For the text-containing cell, return its midpoint in [X, Y] coordinate format. 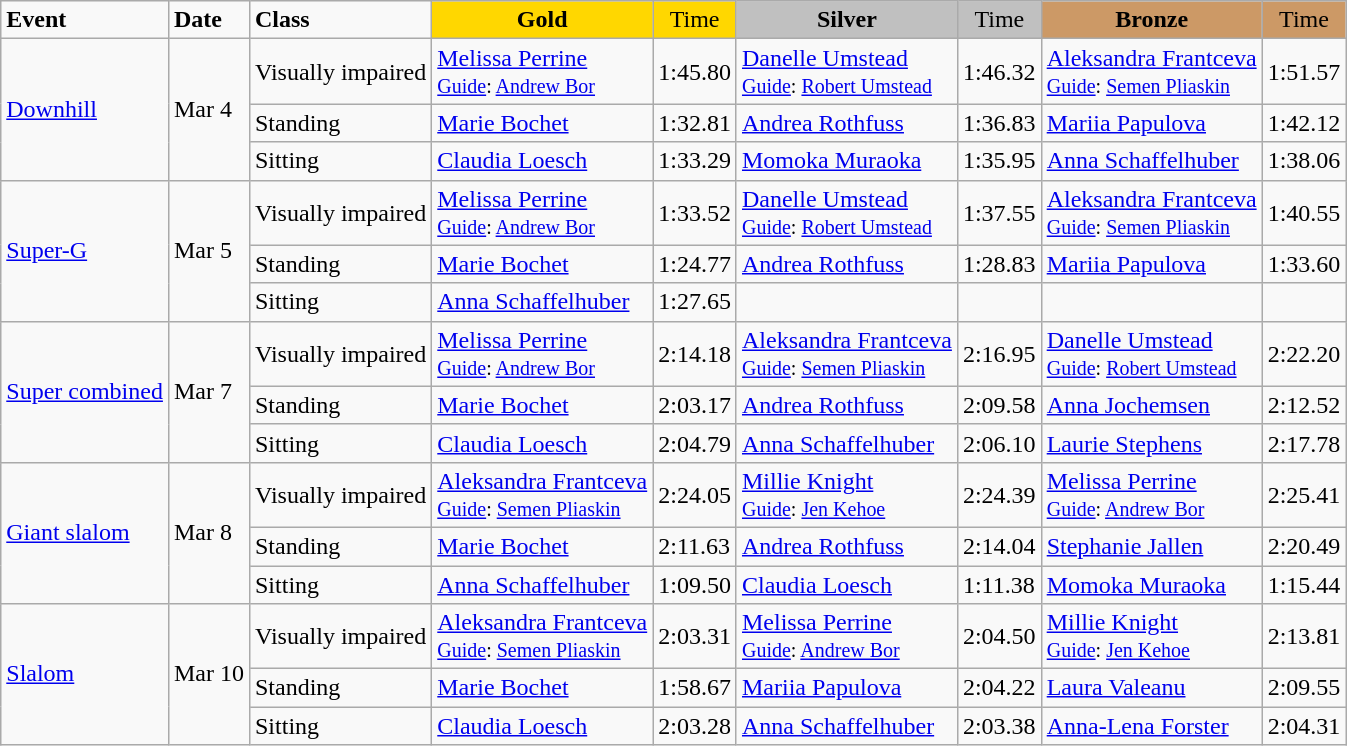
Anna Jochemsen [1152, 405]
Slalom [85, 674]
1:42.12 [1304, 123]
2:20.49 [1304, 546]
1:28.83 [999, 264]
2:09.58 [999, 405]
2:22.20 [1304, 354]
Silver [846, 20]
2:04.22 [999, 688]
2:25.41 [1304, 494]
2:03.17 [695, 405]
2:04.79 [695, 443]
2:24.05 [695, 494]
1:33.60 [1304, 264]
2:14.18 [695, 354]
2:06.10 [999, 443]
Mar 5 [208, 250]
1:45.80 [695, 72]
1:33.29 [695, 161]
1:27.65 [695, 302]
Stephanie Jallen [1152, 546]
Mar 8 [208, 532]
1:33.52 [695, 212]
1:11.38 [999, 585]
2:17.78 [1304, 443]
Event [85, 20]
2:04.50 [999, 636]
Class [340, 20]
2:03.31 [695, 636]
Laurie Stephens [1152, 443]
1:24.77 [695, 264]
2:03.38 [999, 726]
1:38.06 [1304, 161]
1:35.95 [999, 161]
2:16.95 [999, 354]
1:32.81 [695, 123]
2:24.39 [999, 494]
Laura Valeanu [1152, 688]
2:14.04 [999, 546]
2:13.81 [1304, 636]
Mar 7 [208, 392]
Mar 10 [208, 674]
1:15.44 [1304, 585]
Downhill [85, 110]
1:40.55 [1304, 212]
Super-G [85, 250]
2:04.31 [1304, 726]
2:11.63 [695, 546]
Anna-Lena Forster [1152, 726]
Super combined [85, 392]
2:03.28 [695, 726]
1:09.50 [695, 585]
1:37.55 [999, 212]
1:36.83 [999, 123]
1:46.32 [999, 72]
Date [208, 20]
Gold [542, 20]
Mar 4 [208, 110]
Bronze [1152, 20]
Giant slalom [85, 532]
2:09.55 [1304, 688]
1:51.57 [1304, 72]
1:58.67 [695, 688]
2:12.52 [1304, 405]
